Locate the cell with the specified text and output its (X, Y) center coordinate. 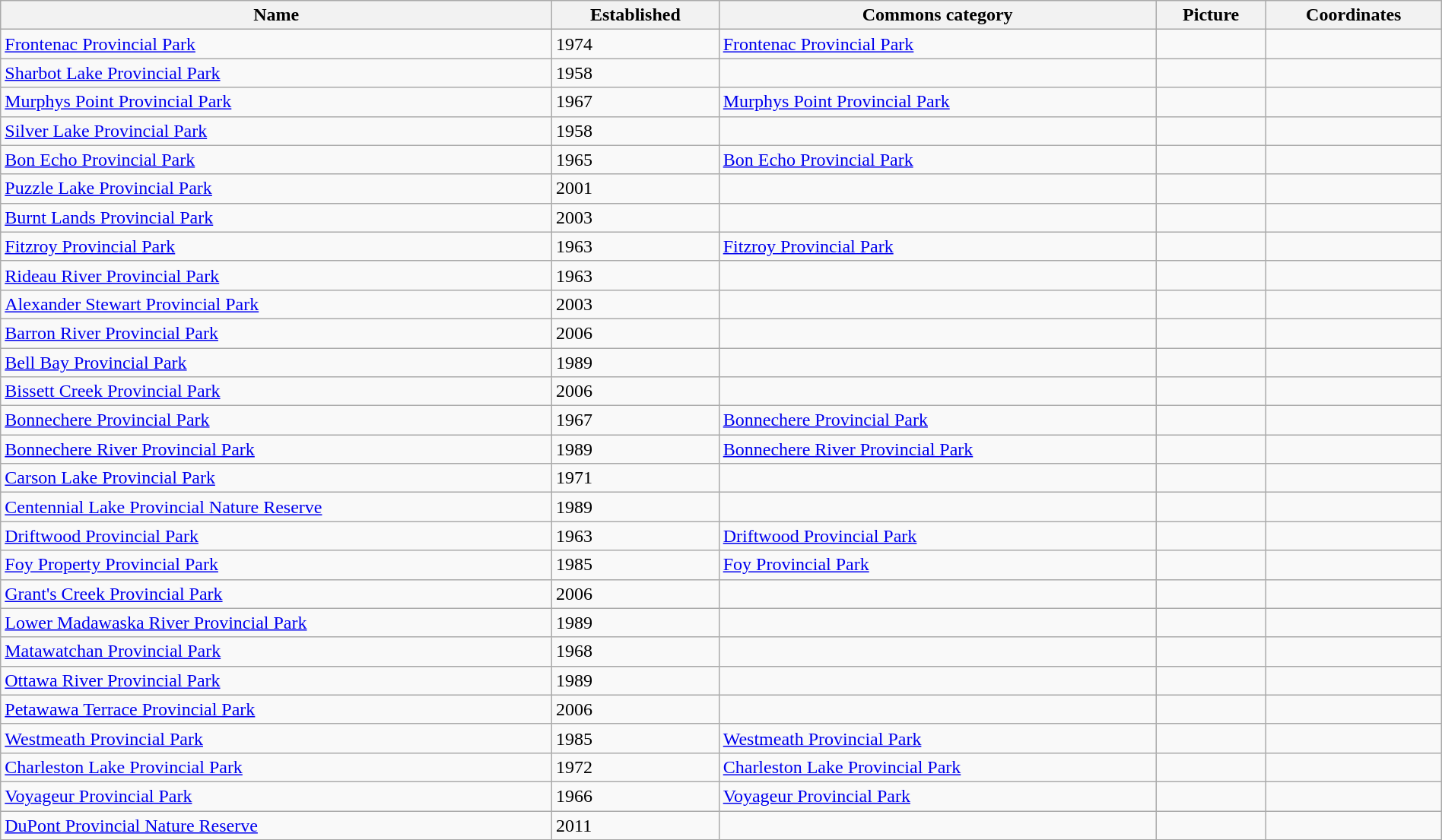
Foy Property Provincial Park (277, 565)
Carson Lake Provincial Park (277, 478)
DuPont Provincial Nature Reserve (277, 825)
Coordinates (1354, 15)
Barron River Provincial Park (277, 333)
Matawatchan Provincial Park (277, 651)
2001 (636, 189)
Name (277, 15)
Grant's Creek Provincial Park (277, 594)
Puzzle Lake Provincial Park (277, 189)
1972 (636, 767)
Bissett Creek Provincial Park (277, 391)
Lower Madawaska River Provincial Park (277, 623)
2011 (636, 825)
Rideau River Provincial Park (277, 275)
Alexander Stewart Provincial Park (277, 304)
Established (636, 15)
1971 (636, 478)
Foy Provincial Park (937, 565)
1968 (636, 651)
1965 (636, 160)
1974 (636, 44)
Petawawa Terrace Provincial Park (277, 709)
Picture (1211, 15)
1966 (636, 796)
Centennial Lake Provincial Nature Reserve (277, 507)
Ottawa River Provincial Park (277, 680)
Burnt Lands Provincial Park (277, 217)
Silver Lake Provincial Park (277, 131)
Sharbot Lake Provincial Park (277, 73)
Commons category (937, 15)
Bell Bay Provincial Park (277, 363)
